Return the [x, y] coordinate for the center point of the cell that contains the specified text.  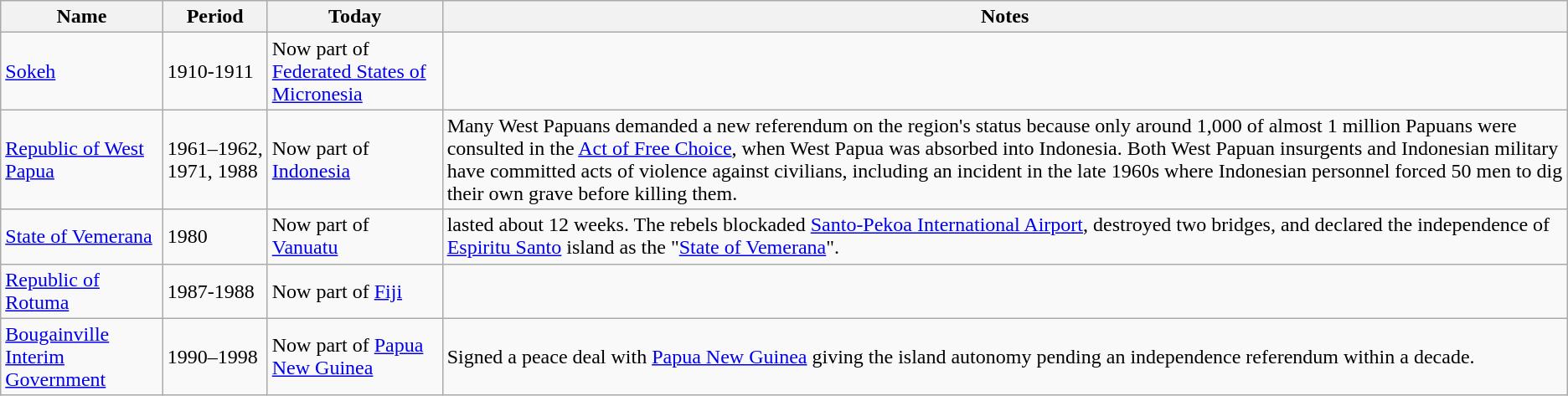
Notes [1005, 17]
Now part of Vanuatu [355, 236]
Today [355, 17]
Now part of Federated States of Micronesia [355, 71]
Sokeh [82, 71]
1910-1911 [214, 71]
Now part of Fiji [355, 291]
Now part of Indonesia [355, 159]
Signed a peace deal with Papua New Guinea giving the island autonomy pending an independence referendum within a decade. [1005, 357]
Republic of West Papua [82, 159]
1987-1988 [214, 291]
1990–1998 [214, 357]
State of Vemerana [82, 236]
Bougainville Interim Government [82, 357]
Period [214, 17]
1961–1962, 1971, 1988 [214, 159]
1980 [214, 236]
Name [82, 17]
Republic of Rotuma [82, 291]
Now part of Papua New Guinea [355, 357]
